Extract the (X, Y) coordinate from the center of the cell holding the provided text.  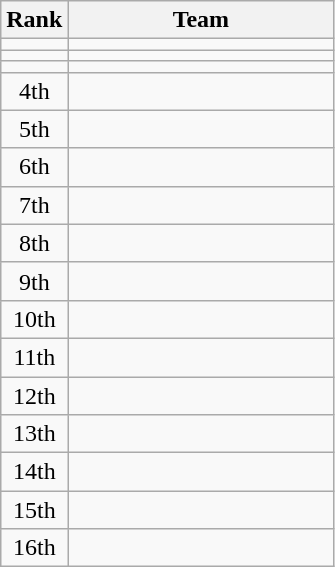
13th (34, 434)
9th (34, 281)
Team (201, 20)
11th (34, 357)
Rank (34, 20)
16th (34, 548)
5th (34, 129)
8th (34, 243)
14th (34, 472)
6th (34, 167)
15th (34, 510)
4th (34, 91)
7th (34, 205)
10th (34, 319)
12th (34, 395)
